Output the (x, y) coordinate of the center of the cell containing the given text.  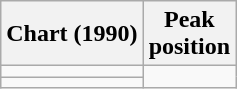
Peakposition (189, 34)
Chart (1990) (72, 34)
